Capture the cell that displays the provided text and extract its [X, Y] central coordinate. 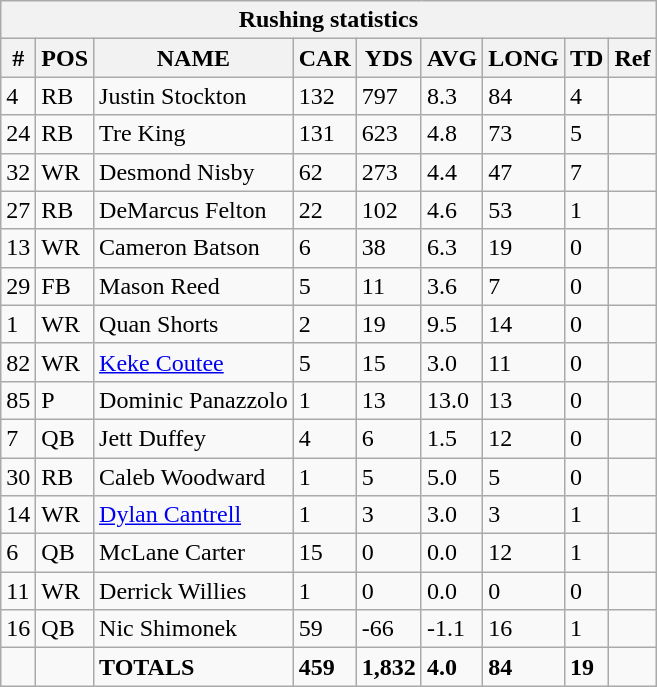
Nic Shimonek [194, 629]
Tre King [194, 134]
273 [388, 172]
24 [18, 134]
Justin Stockton [194, 96]
132 [324, 96]
62 [324, 172]
1,832 [388, 667]
Ref [632, 58]
# [18, 58]
53 [524, 210]
3.6 [452, 286]
Quan Shorts [194, 324]
Dylan Cantrell [194, 515]
Jett Duffey [194, 438]
Mason Reed [194, 286]
-1.1 [452, 629]
4.8 [452, 134]
Keke Coutee [194, 362]
4.4 [452, 172]
Derrick Willies [194, 591]
73 [524, 134]
FB [65, 286]
102 [388, 210]
LONG [524, 58]
P [65, 400]
4.0 [452, 667]
85 [18, 400]
CAR [324, 58]
TD [586, 58]
Cameron Batson [194, 248]
NAME [194, 58]
8.3 [452, 96]
6.3 [452, 248]
POS [65, 58]
47 [524, 172]
32 [18, 172]
5.0 [452, 477]
29 [18, 286]
Caleb Woodward [194, 477]
DeMarcus Felton [194, 210]
27 [18, 210]
Rushing statistics [328, 20]
-66 [388, 629]
4.6 [452, 210]
30 [18, 477]
22 [324, 210]
38 [388, 248]
Desmond Nisby [194, 172]
131 [324, 134]
59 [324, 629]
13.0 [452, 400]
TOTALS [194, 667]
623 [388, 134]
AVG [452, 58]
2 [324, 324]
Dominic Panazzolo [194, 400]
82 [18, 362]
YDS [388, 58]
McLane Carter [194, 553]
797 [388, 96]
459 [324, 667]
9.5 [452, 324]
1.5 [452, 438]
